Identify which cell holds the provided text, then report its [X, Y] central coordinate. 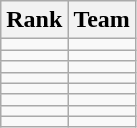
Rank [34, 20]
Team [102, 20]
